Identify which cell holds the provided text, then report its (x, y) central coordinate. 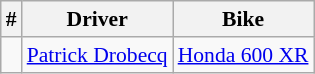
# (12, 19)
Bike (244, 19)
Patrick Drobecq (98, 55)
Driver (98, 19)
Honda 600 XR (244, 55)
